Output the (x, y) coordinate of the center of the cell containing the given text.  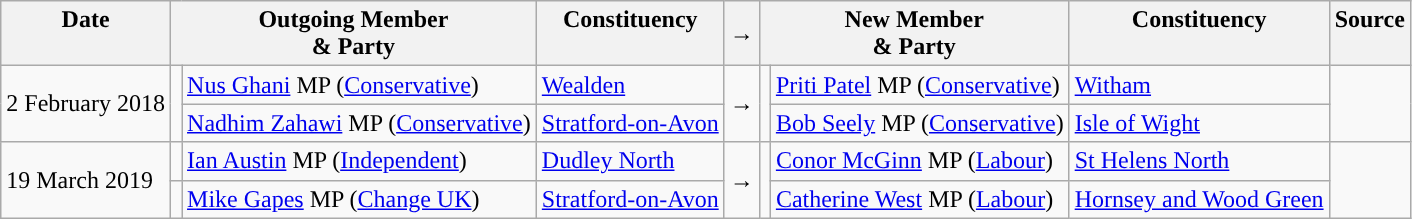
Nus Ghani MP (Conservative) (360, 85)
Date (86, 34)
Wealden (630, 85)
Bob Seely MP (Conservative) (920, 123)
Isle of Wight (1199, 123)
St Helens North (1199, 161)
Priti Patel MP (Conservative) (920, 85)
2 February 2018 (86, 104)
New Member& Party (914, 34)
Catherine West MP (Labour) (920, 199)
Ian Austin MP (Independent) (360, 161)
Hornsey and Wood Green (1199, 199)
Nadhim Zahawi MP (Conservative) (360, 123)
Witham (1199, 85)
Outgoing Member& Party (353, 34)
Source (1370, 34)
Conor McGinn MP (Labour) (920, 161)
Dudley North (630, 161)
19 March 2019 (86, 180)
Mike Gapes MP (Change UK) (360, 199)
